Pinpoint the cell where the given text exists, returning its (X, Y) midpoint coordinate. 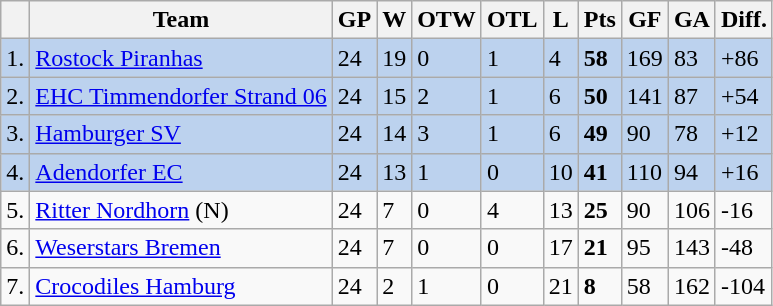
50 (600, 96)
17 (560, 248)
Rostock Piranhas (181, 58)
25 (600, 210)
3. (16, 134)
6. (16, 248)
87 (692, 96)
5. (16, 210)
78 (692, 134)
GP (354, 20)
10 (560, 172)
Team (181, 20)
GF (644, 20)
14 (394, 134)
106 (692, 210)
94 (692, 172)
1. (16, 58)
GA (692, 20)
41 (600, 172)
Weserstars Bremen (181, 248)
95 (644, 248)
2. (16, 96)
OTL (512, 20)
4. (16, 172)
169 (644, 58)
Diff. (744, 20)
19 (394, 58)
W (394, 20)
7. (16, 286)
141 (644, 96)
+16 (744, 172)
EHC Timmendorfer Strand 06 (181, 96)
-48 (744, 248)
162 (692, 286)
+54 (744, 96)
143 (692, 248)
Crocodiles Hamburg (181, 286)
+12 (744, 134)
49 (600, 134)
15 (394, 96)
Ritter Nordhorn (N) (181, 210)
OTW (447, 20)
8 (600, 286)
Hamburger SV (181, 134)
110 (644, 172)
83 (692, 58)
3 (447, 134)
-104 (744, 286)
-16 (744, 210)
+86 (744, 58)
L (560, 20)
Pts (600, 20)
Adendorfer EC (181, 172)
